Identify which cell holds the provided text, then report its [X, Y] central coordinate. 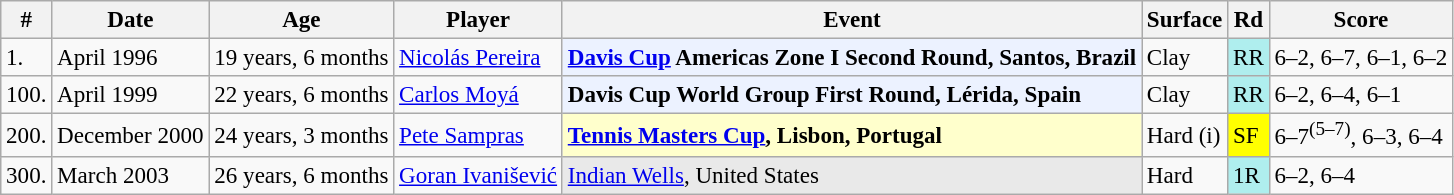
Event [852, 20]
Date [130, 20]
Davis Cup Americas Zone I Second Round, Santos, Brazil [852, 58]
Davis Cup World Group First Round, Lérida, Spain [852, 95]
6–2, 6–4, 6–1 [1360, 95]
200. [26, 135]
Rd [1248, 20]
Indian Wells, United States [852, 176]
19 years, 6 months [302, 58]
April 1999 [130, 95]
# [26, 20]
6–2, 6–4 [1360, 176]
Pete Sampras [478, 135]
6–7(5–7), 6–3, 6–4 [1360, 135]
Age [302, 20]
1R [1248, 176]
March 2003 [130, 176]
Nicolás Pereira [478, 58]
Player [478, 20]
Tennis Masters Cup, Lisbon, Portugal [852, 135]
24 years, 3 months [302, 135]
Hard [1185, 176]
Goran Ivanišević [478, 176]
Score [1360, 20]
April 1996 [130, 58]
SF [1248, 135]
100. [26, 95]
1. [26, 58]
300. [26, 176]
Carlos Moyá [478, 95]
Surface [1185, 20]
6–2, 6–7, 6–1, 6–2 [1360, 58]
December 2000 [130, 135]
22 years, 6 months [302, 95]
26 years, 6 months [302, 176]
Hard (i) [1185, 135]
